For the text-containing cell, return its midpoint in [X, Y] coordinate format. 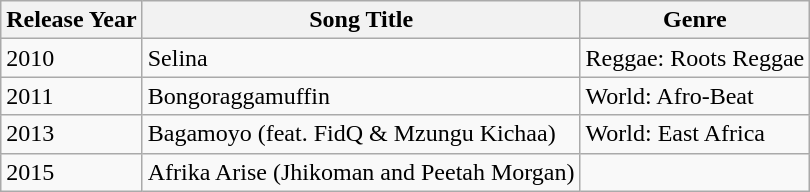
2011 [72, 96]
2015 [72, 172]
Release Year [72, 20]
World: East Africa [695, 134]
Selina [361, 58]
2010 [72, 58]
Genre [695, 20]
Afrika Arise (Jhikoman and Peetah Morgan) [361, 172]
Bagamoyo (feat. FidQ & Mzungu Kichaa) [361, 134]
Reggae: Roots Reggae [695, 58]
Bongoraggamuffin [361, 96]
2013 [72, 134]
World: Afro-Beat [695, 96]
Song Title [361, 20]
